Detect which cell encompasses the target text, then output its [X, Y] center coordinate. 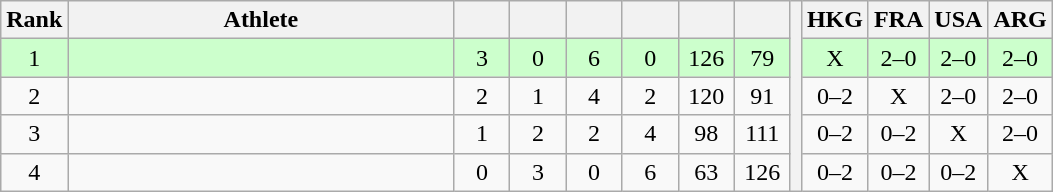
HKG [834, 20]
63 [706, 172]
79 [762, 58]
Rank [34, 20]
91 [762, 96]
120 [706, 96]
Athlete [261, 20]
98 [706, 134]
ARG [1020, 20]
111 [762, 134]
USA [958, 20]
FRA [898, 20]
